Provide the (X, Y) coordinate of the cell's center where the given text is located.  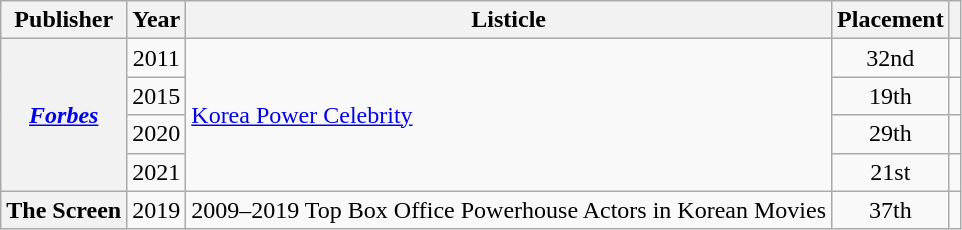
2015 (156, 96)
The Screen (64, 210)
2020 (156, 134)
2009–2019 Top Box Office Powerhouse Actors in Korean Movies (509, 210)
Publisher (64, 20)
Forbes (64, 115)
Year (156, 20)
19th (891, 96)
2021 (156, 172)
2019 (156, 210)
Listicle (509, 20)
2011 (156, 58)
29th (891, 134)
32nd (891, 58)
Korea Power Celebrity (509, 115)
37th (891, 210)
Placement (891, 20)
21st (891, 172)
